Determine the (x, y) coordinate at the center of the cell enclosing the given text.  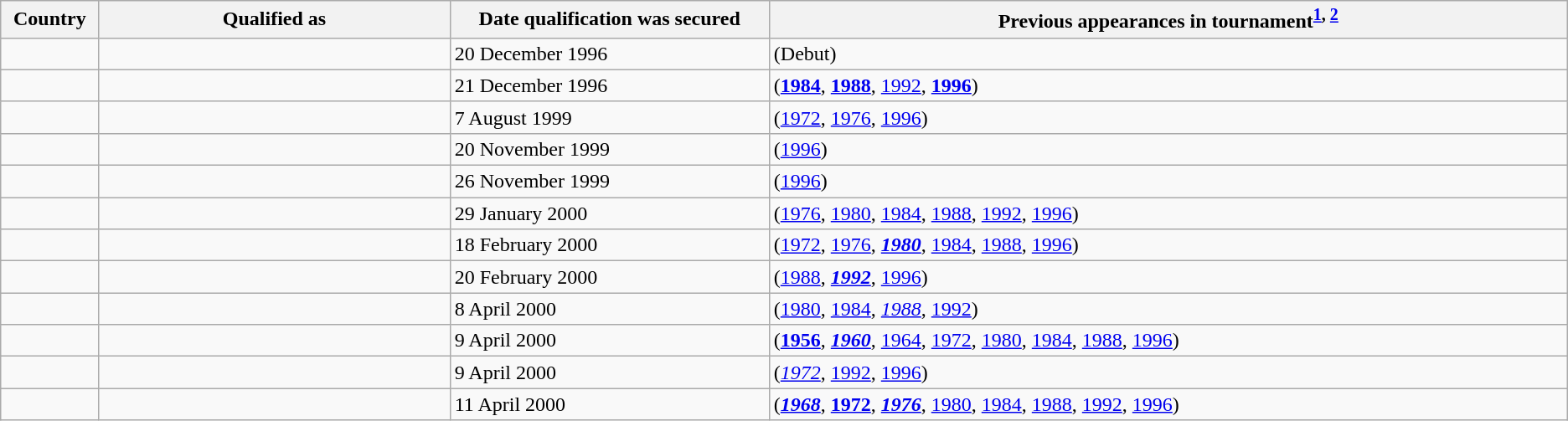
(Debut) (1168, 54)
20 December 1996 (610, 54)
(1984, 1988, 1992, 1996) (1168, 85)
8 April 2000 (610, 309)
(1988, 1992, 1996) (1168, 277)
Qualified as (275, 20)
(1972, 1976, 1980, 1984, 1988, 1996) (1168, 245)
26 November 1999 (610, 182)
(1972, 1992, 1996) (1168, 372)
(1980, 1984, 1988, 1992) (1168, 309)
(1972, 1976, 1996) (1168, 117)
(1976, 1980, 1984, 1988, 1992, 1996) (1168, 213)
20 November 1999 (610, 149)
7 August 1999 (610, 117)
(1968, 1972, 1976, 1980, 1984, 1988, 1992, 1996) (1168, 404)
18 February 2000 (610, 245)
20 February 2000 (610, 277)
Previous appearances in tournament1, 2 (1168, 20)
29 January 2000 (610, 213)
Country (50, 20)
11 April 2000 (610, 404)
21 December 1996 (610, 85)
(1956, 1960, 1964, 1972, 1980, 1984, 1988, 1996) (1168, 341)
Date qualification was secured (610, 20)
